Scan for the cell matching the given text and deliver its (X, Y) coordinate at center. 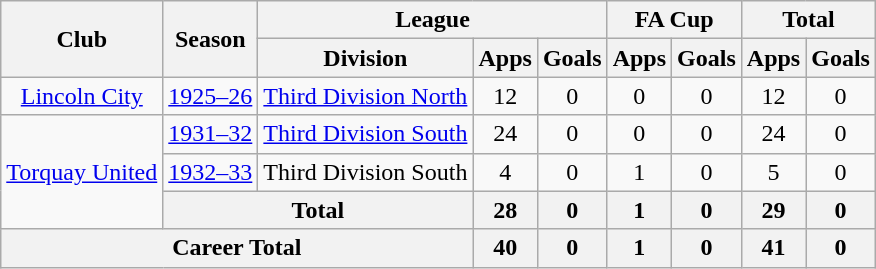
Career Total (237, 248)
Torquay United (82, 172)
1931–32 (210, 134)
1932–33 (210, 172)
League (432, 20)
4 (505, 172)
Season (210, 39)
1925–26 (210, 96)
Third Division North (366, 96)
40 (505, 248)
28 (505, 210)
FA Cup (674, 20)
Lincoln City (82, 96)
Division (366, 58)
29 (773, 210)
Club (82, 39)
5 (773, 172)
41 (773, 248)
